Find where the given text appears and provide that cell's center as [X, Y] coordinate. 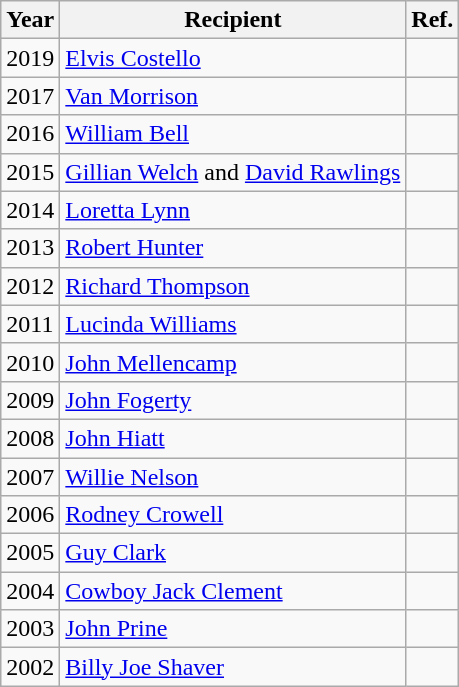
2007 [30, 477]
2009 [30, 400]
2019 [30, 58]
Richard Thompson [233, 286]
John Prine [233, 629]
Gillian Welch and David Rawlings [233, 172]
2014 [30, 210]
John Hiatt [233, 438]
2010 [30, 362]
2011 [30, 324]
Lucinda Williams [233, 324]
William Bell [233, 134]
Loretta Lynn [233, 210]
Year [30, 20]
2006 [30, 515]
Van Morrison [233, 96]
2015 [30, 172]
John Mellencamp [233, 362]
2017 [30, 96]
2003 [30, 629]
2013 [30, 248]
2012 [30, 286]
Ref. [432, 20]
John Fogerty [233, 400]
Robert Hunter [233, 248]
Recipient [233, 20]
2004 [30, 591]
Rodney Crowell [233, 515]
Elvis Costello [233, 58]
2008 [30, 438]
Willie Nelson [233, 477]
2005 [30, 553]
2016 [30, 134]
2002 [30, 667]
Cowboy Jack Clement [233, 591]
Billy Joe Shaver [233, 667]
Guy Clark [233, 553]
